Identify which cell holds the provided text, then report its (X, Y) central coordinate. 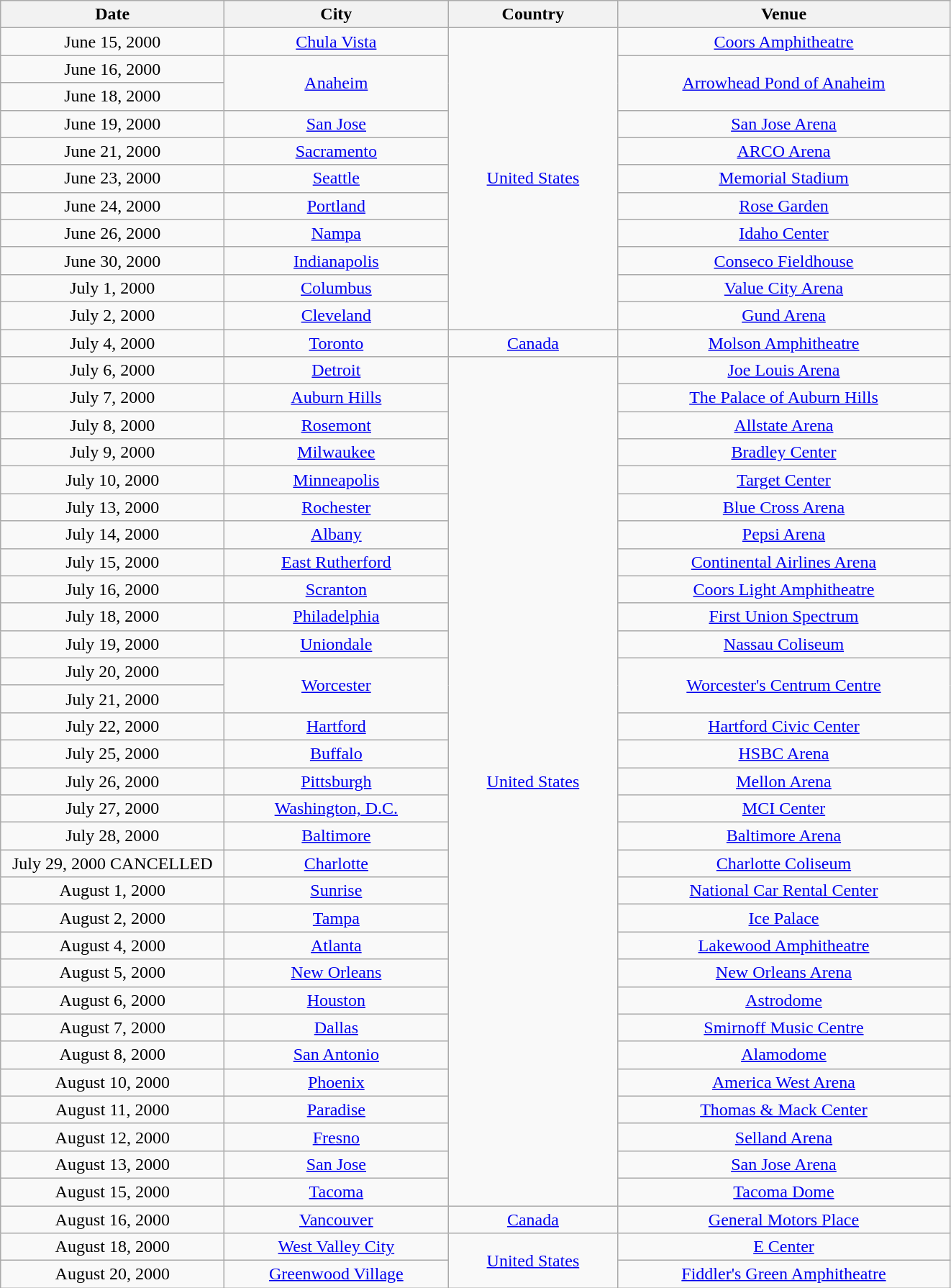
July 27, 2000 (112, 809)
August 12, 2000 (112, 1137)
ARCO Arena (784, 151)
Nampa (337, 233)
Toronto (337, 343)
Columbus (337, 288)
San Antonio (337, 1055)
June 16, 2000 (112, 69)
Hartford (337, 726)
Ice Palace (784, 918)
Albany (337, 535)
West Valley City (337, 1247)
August 4, 2000 (112, 945)
Charlotte Coliseum (784, 863)
Tampa (337, 918)
Smirnoff Music Centre (784, 1028)
New Orleans (337, 973)
June 24, 2000 (112, 206)
Vancouver (337, 1220)
Continental Airlines Arena (784, 562)
Conseco Fieldhouse (784, 260)
Philadelphia (337, 617)
Cleveland (337, 315)
July 22, 2000 (112, 726)
August 18, 2000 (112, 1247)
August 13, 2000 (112, 1164)
July 2, 2000 (112, 315)
July 29, 2000 CANCELLED (112, 863)
July 18, 2000 (112, 617)
Memorial Stadium (784, 178)
July 7, 2000 (112, 398)
Dallas (337, 1028)
August 1, 2000 (112, 891)
National Car Rental Center (784, 891)
Fresno (337, 1137)
Blue Cross Arena (784, 507)
HSBC Arena (784, 753)
New Orleans Arena (784, 973)
MCI Center (784, 809)
June 15, 2000 (112, 42)
June 26, 2000 (112, 233)
Baltimore Arena (784, 836)
July 16, 2000 (112, 589)
Selland Arena (784, 1137)
Tacoma Dome (784, 1192)
Nassau Coliseum (784, 644)
June 21, 2000 (112, 151)
August 11, 2000 (112, 1110)
Chula Vista (337, 42)
July 10, 2000 (112, 480)
Hartford Civic Center (784, 726)
Lakewood Amphitheatre (784, 945)
Coors Light Amphitheatre (784, 589)
Bradley Center (784, 453)
Rose Garden (784, 206)
Venue (784, 14)
Phoenix (337, 1082)
August 8, 2000 (112, 1055)
First Union Spectrum (784, 617)
Auburn Hills (337, 398)
July 8, 2000 (112, 425)
June 30, 2000 (112, 260)
July 20, 2000 (112, 671)
Allstate Arena (784, 425)
August 10, 2000 (112, 1082)
Indianapolis (337, 260)
Idaho Center (784, 233)
Coors Amphitheatre (784, 42)
July 15, 2000 (112, 562)
Detroit (337, 371)
Houston (337, 1000)
Buffalo (337, 753)
June 18, 2000 (112, 96)
August 2, 2000 (112, 918)
June 19, 2000 (112, 124)
Thomas & Mack Center (784, 1110)
August 16, 2000 (112, 1220)
August 7, 2000 (112, 1028)
Minneapolis (337, 480)
Sunrise (337, 891)
August 6, 2000 (112, 1000)
August 15, 2000 (112, 1192)
July 4, 2000 (112, 343)
Scranton (337, 589)
Paradise (337, 1110)
Fiddler's Green Amphitheatre (784, 1274)
July 1, 2000 (112, 288)
July 6, 2000 (112, 371)
Joe Louis Arena (784, 371)
Baltimore (337, 836)
Sacramento (337, 151)
City (337, 14)
The Palace of Auburn Hills (784, 398)
Pepsi Arena (784, 535)
July 26, 2000 (112, 781)
Molson Amphitheatre (784, 343)
July 13, 2000 (112, 507)
Charlotte (337, 863)
August 20, 2000 (112, 1274)
Rochester (337, 507)
Seattle (337, 178)
August 5, 2000 (112, 973)
E Center (784, 1247)
Portland (337, 206)
Value City Arena (784, 288)
America West Arena (784, 1082)
Alamodome (784, 1055)
July 25, 2000 (112, 753)
Rosemont (337, 425)
General Motors Place (784, 1220)
July 9, 2000 (112, 453)
Tacoma (337, 1192)
Washington, D.C. (337, 809)
Uniondale (337, 644)
July 21, 2000 (112, 699)
Country (533, 14)
June 23, 2000 (112, 178)
Gund Arena (784, 315)
Greenwood Village (337, 1274)
Pittsburgh (337, 781)
July 19, 2000 (112, 644)
Milwaukee (337, 453)
Arrowhead Pond of Anaheim (784, 83)
Date (112, 14)
Atlanta (337, 945)
Target Center (784, 480)
July 28, 2000 (112, 836)
East Rutherford (337, 562)
Mellon Arena (784, 781)
July 14, 2000 (112, 535)
Worcester's Centrum Centre (784, 685)
Anaheim (337, 83)
Worcester (337, 685)
Astrodome (784, 1000)
